Extract the [x, y] coordinate from the center of the cell holding the provided text.  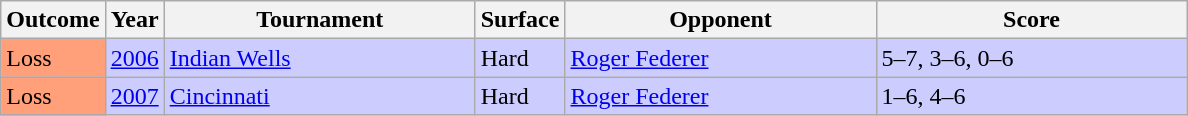
Opponent [720, 20]
1–6, 4–6 [1032, 96]
Surface [520, 20]
Indian Wells [320, 58]
Tournament [320, 20]
Cincinnati [320, 96]
Score [1032, 20]
2006 [134, 58]
2007 [134, 96]
5–7, 3–6, 0–6 [1032, 58]
Outcome [53, 20]
Year [134, 20]
